Capture the cell that displays the provided text and extract its (x, y) central coordinate. 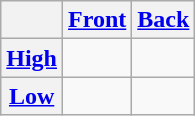
Back (164, 20)
High (32, 58)
Low (32, 96)
Front (98, 20)
